Provide the (X, Y) coordinate of the cell's center where the given text is located.  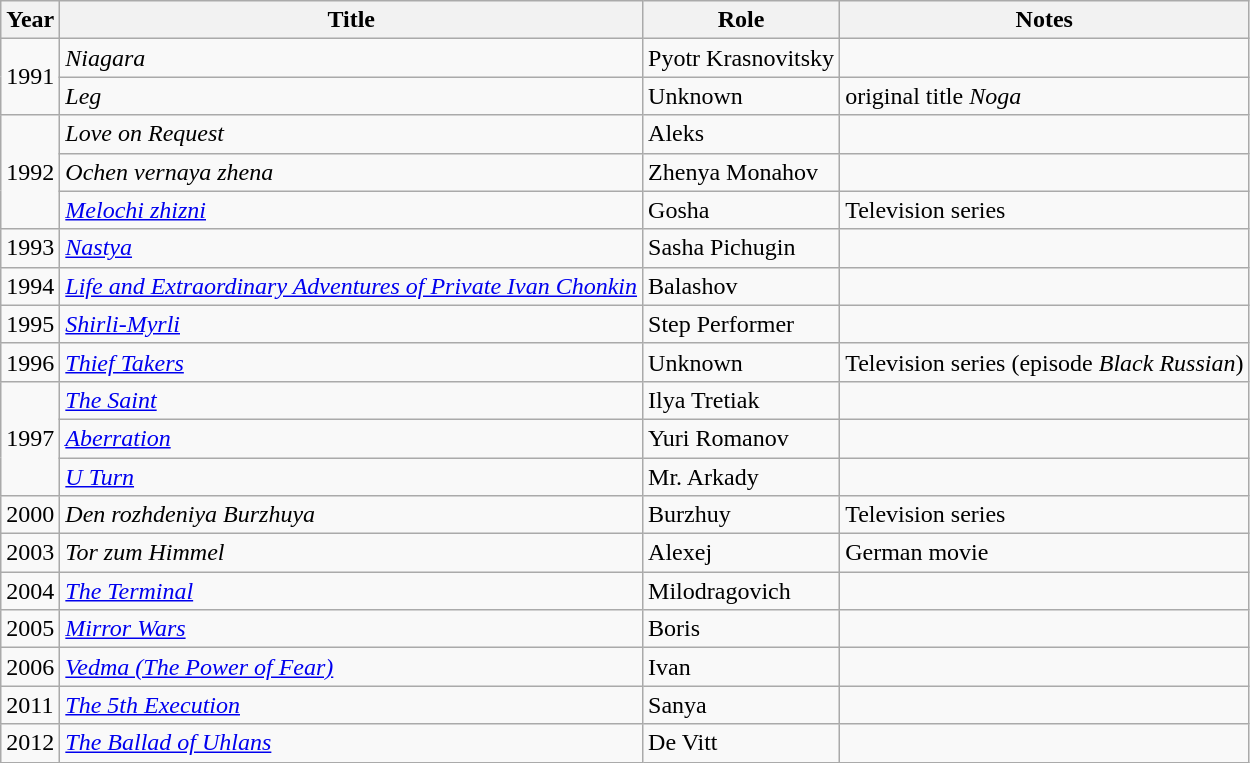
Television series (episode Black Russian) (1044, 362)
The 5th Execution (352, 705)
Milodragovich (742, 591)
Title (352, 20)
De Vitt (742, 743)
Yuri Romanov (742, 438)
Den rozhdeniya Burzhuya (352, 515)
Gosha (742, 210)
Zhenya Monahov (742, 172)
1997 (30, 438)
German movie (1044, 553)
Role (742, 20)
Ochen vernaya zhena (352, 172)
Ivan (742, 667)
Sanya (742, 705)
Melochi zhizni (352, 210)
Niagara (352, 58)
Nastya (352, 248)
Tor zum Himmel (352, 553)
2011 (30, 705)
The Ballad of Uhlans (352, 743)
1991 (30, 77)
2006 (30, 667)
1995 (30, 324)
Vedma (The Power of Fear) (352, 667)
Aberration (352, 438)
Burzhuy (742, 515)
original title Noga (1044, 96)
Pyotr Krasnovitsky (742, 58)
Boris (742, 629)
Notes (1044, 20)
Love on Request (352, 134)
Thief Takers (352, 362)
Alexej (742, 553)
2004 (30, 591)
Leg (352, 96)
1996 (30, 362)
Sasha Pichugin (742, 248)
2000 (30, 515)
U Turn (352, 477)
The Saint (352, 400)
Aleks (742, 134)
2005 (30, 629)
Step Performer (742, 324)
Balashov (742, 286)
Life and Extraordinary Adventures of Private Ivan Chonkin (352, 286)
The Terminal (352, 591)
Shirli-Myrli (352, 324)
1994 (30, 286)
2003 (30, 553)
Mr. Arkady (742, 477)
Mirror Wars (352, 629)
1992 (30, 172)
Year (30, 20)
2012 (30, 743)
1993 (30, 248)
Ilya Tretiak (742, 400)
